Pinpoint the cell where the given text exists, returning its [x, y] midpoint coordinate. 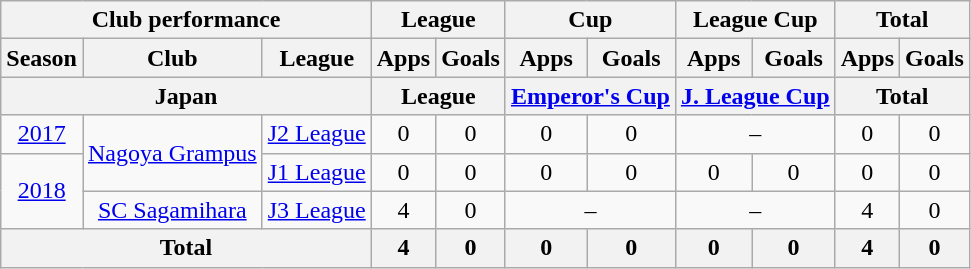
J1 League [316, 172]
Nagoya Grampus [172, 153]
Season [42, 58]
J2 League [316, 134]
Japan [186, 96]
Club [172, 58]
J3 League [316, 210]
Cup [590, 20]
2018 [42, 191]
SC Sagamihara [172, 210]
2017 [42, 134]
J. League Cup [755, 96]
Emperor's Cup [590, 96]
League Cup [755, 20]
Club performance [186, 20]
